Locate the cell with the specified text and output its (X, Y) center coordinate. 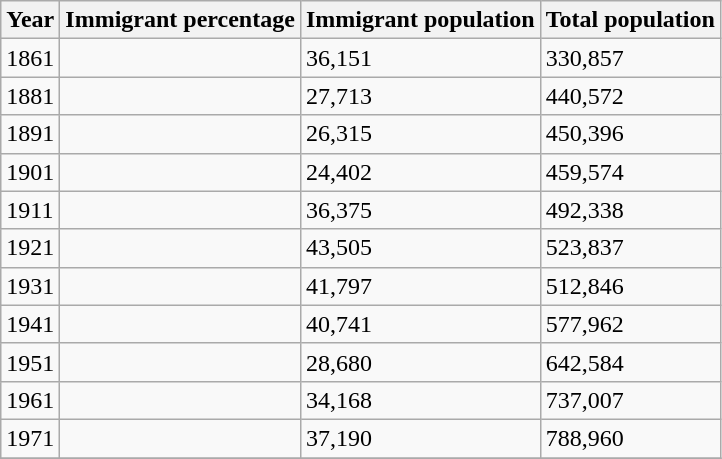
1911 (30, 210)
1881 (30, 96)
24,402 (420, 172)
Total population (630, 20)
1921 (30, 248)
36,375 (420, 210)
450,396 (630, 134)
40,741 (420, 324)
492,338 (630, 210)
440,572 (630, 96)
41,797 (420, 286)
512,846 (630, 286)
1941 (30, 324)
1971 (30, 438)
Year (30, 20)
459,574 (630, 172)
26,315 (420, 134)
1891 (30, 134)
1951 (30, 362)
1961 (30, 400)
Immigrant population (420, 20)
43,505 (420, 248)
37,190 (420, 438)
330,857 (630, 58)
1931 (30, 286)
Immigrant percentage (180, 20)
34,168 (420, 400)
1861 (30, 58)
577,962 (630, 324)
737,007 (630, 400)
523,837 (630, 248)
788,960 (630, 438)
642,584 (630, 362)
1901 (30, 172)
27,713 (420, 96)
28,680 (420, 362)
36,151 (420, 58)
